For the text-containing cell, return its midpoint in [x, y] coordinate format. 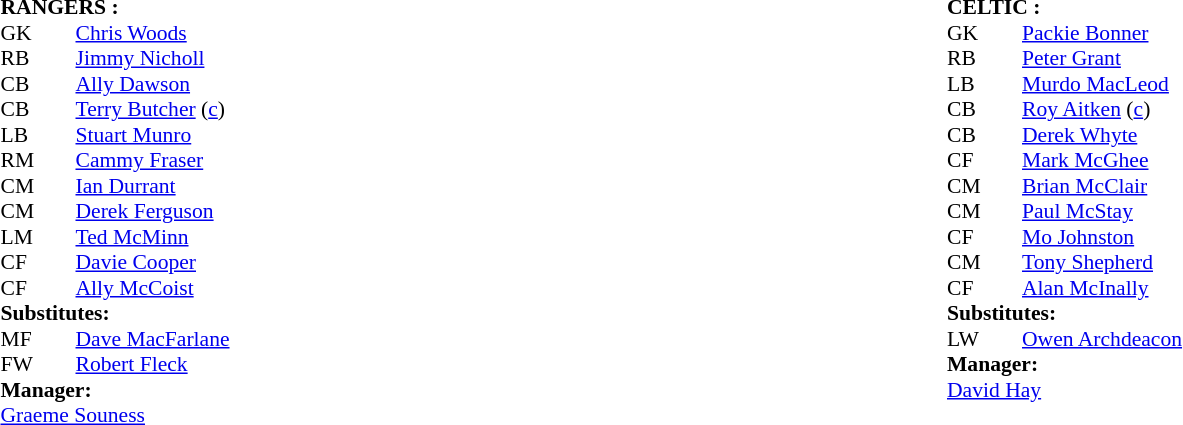
Ted McMinn [153, 237]
Derek Ferguson [153, 211]
Paul McStay [1102, 211]
LW [966, 339]
Jimmy Nicholl [153, 59]
MF [19, 339]
David Hay [1064, 390]
Ally McCoist [153, 288]
Ian Durrant [153, 186]
Owen Archdeacon [1102, 339]
Tony Shepherd [1102, 263]
Davie Cooper [153, 263]
Terry Butcher (c) [153, 109]
Mo Johnston [1102, 237]
RM [19, 161]
Peter Grant [1102, 59]
Stuart Munro [153, 135]
Mark McGhee [1102, 161]
Alan McInally [1102, 288]
Derek Whyte [1102, 135]
Cammy Fraser [153, 161]
FW [19, 365]
LM [19, 237]
Murdo MacLeod [1102, 84]
Ally Dawson [153, 84]
Packie Bonner [1102, 33]
Chris Woods [153, 33]
Brian McClair [1102, 186]
Roy Aitken (c) [1102, 109]
Robert Fleck [153, 365]
Dave MacFarlane [153, 339]
